Scan for the cell matching the given text and deliver its [x, y] coordinate at center. 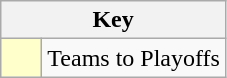
Key [114, 20]
Teams to Playoffs [134, 58]
